Capture the cell that displays the provided text and extract its (x, y) central coordinate. 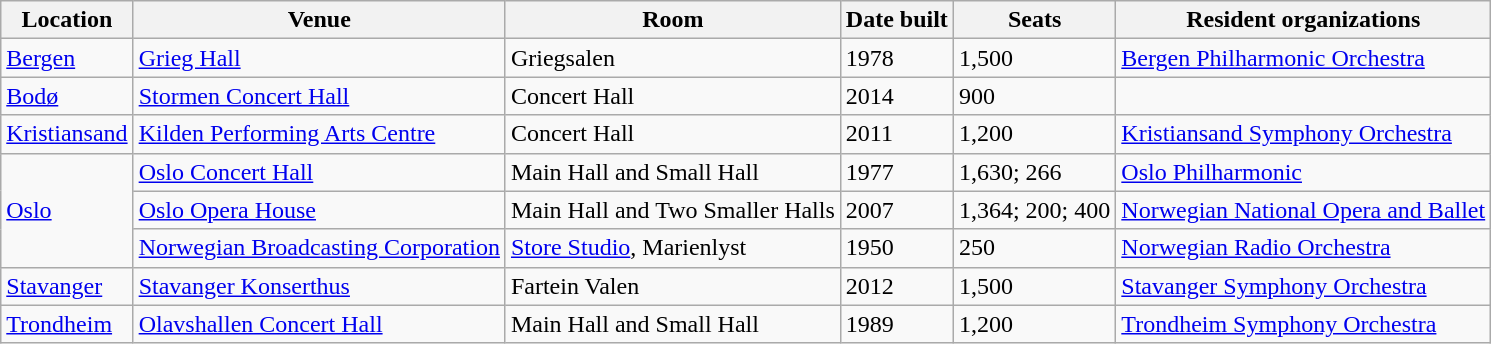
Date built (896, 20)
Norwegian Broadcasting Corporation (319, 248)
Store Studio, Marienlyst (672, 248)
250 (1034, 248)
Oslo Concert Hall (319, 172)
Stavanger Symphony Orchestra (1304, 286)
2011 (896, 134)
Kilden Performing Arts Centre (319, 134)
1978 (896, 58)
Stavanger (67, 286)
Norwegian National Opera and Ballet (1304, 210)
Kristiansand (67, 134)
Stavanger Konserthus (319, 286)
2012 (896, 286)
2007 (896, 210)
Grieg Hall (319, 58)
Room (672, 20)
Oslo Opera House (319, 210)
Venue (319, 20)
Seats (1034, 20)
Trondheim Symphony Orchestra (1304, 324)
1977 (896, 172)
Oslo Philharmonic (1304, 172)
Fartein Valen (672, 286)
Bodø (67, 96)
1,364; 200; 400 (1034, 210)
Resident organizations (1304, 20)
Bergen Philharmonic Orchestra (1304, 58)
1989 (896, 324)
900 (1034, 96)
Kristiansand Symphony Orchestra (1304, 134)
1,630; 266 (1034, 172)
Oslo (67, 210)
Griegsalen (672, 58)
Location (67, 20)
Main Hall and Two Smaller Halls (672, 210)
2014 (896, 96)
Olavshallen Concert Hall (319, 324)
Trondheim (67, 324)
Norwegian Radio Orchestra (1304, 248)
Stormen Concert Hall (319, 96)
1950 (896, 248)
Bergen (67, 58)
